Scan for the cell matching the given text and deliver its [X, Y] coordinate at center. 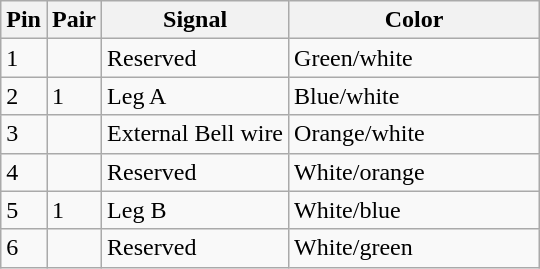
2 [24, 96]
4 [24, 172]
Leg B [196, 210]
Orange/white [414, 134]
3 [24, 134]
Pair [74, 20]
Signal [196, 20]
6 [24, 248]
White/green [414, 248]
External Bell wire [196, 134]
White/blue [414, 210]
Leg A [196, 96]
Pin [24, 20]
White/orange [414, 172]
Color [414, 20]
Green/white [414, 58]
Blue/white [414, 96]
5 [24, 210]
